Identify which cell holds the provided text, then report its [X, Y] central coordinate. 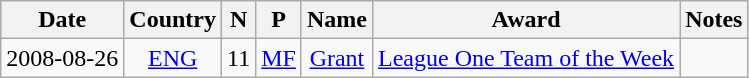
Award [526, 20]
Notes [714, 20]
ENG [173, 58]
Name [336, 20]
2008-08-26 [62, 58]
N [239, 20]
P [279, 20]
Country [173, 20]
Date [62, 20]
Grant [336, 58]
League One Team of the Week [526, 58]
MF [279, 58]
11 [239, 58]
